For the text-containing cell, return its midpoint in [X, Y] coordinate format. 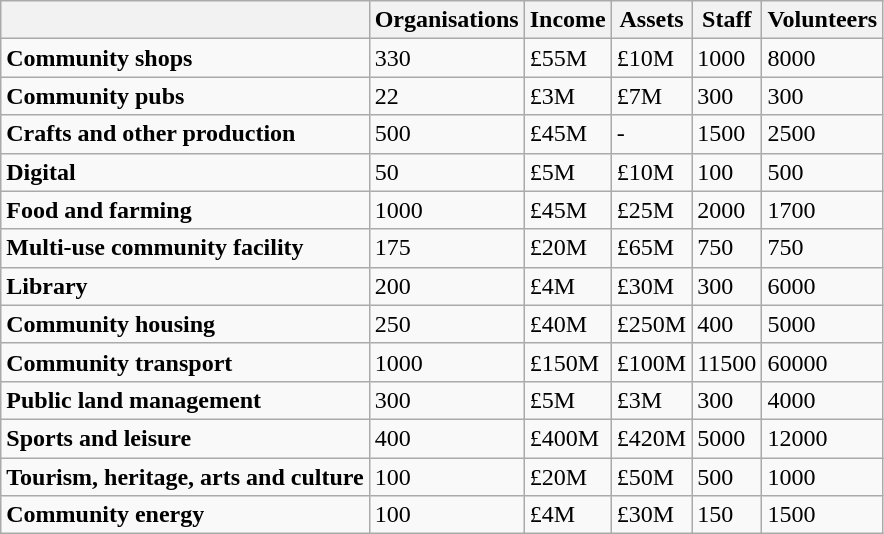
£65M [651, 248]
Assets [651, 20]
50 [446, 172]
Food and farming [185, 210]
Crafts and other production [185, 134]
£7M [651, 96]
Digital [185, 172]
8000 [822, 58]
Volunteers [822, 20]
250 [446, 324]
2000 [727, 210]
4000 [822, 400]
£400M [568, 438]
Tourism, heritage, arts and culture [185, 477]
200 [446, 286]
6000 [822, 286]
Community pubs [185, 96]
£40M [568, 324]
Community energy [185, 515]
Income [568, 20]
60000 [822, 362]
£50M [651, 477]
£55M [568, 58]
12000 [822, 438]
175 [446, 248]
Staff [727, 20]
11500 [727, 362]
Community housing [185, 324]
Multi-use community facility [185, 248]
2500 [822, 134]
£250M [651, 324]
£100M [651, 362]
- [651, 134]
1700 [822, 210]
Organisations [446, 20]
£420M [651, 438]
Community shops [185, 58]
22 [446, 96]
£150M [568, 362]
Public land management [185, 400]
Sports and leisure [185, 438]
£25M [651, 210]
Community transport [185, 362]
150 [727, 515]
330 [446, 58]
Library [185, 286]
